Capture the cell that displays the provided text and extract its (X, Y) central coordinate. 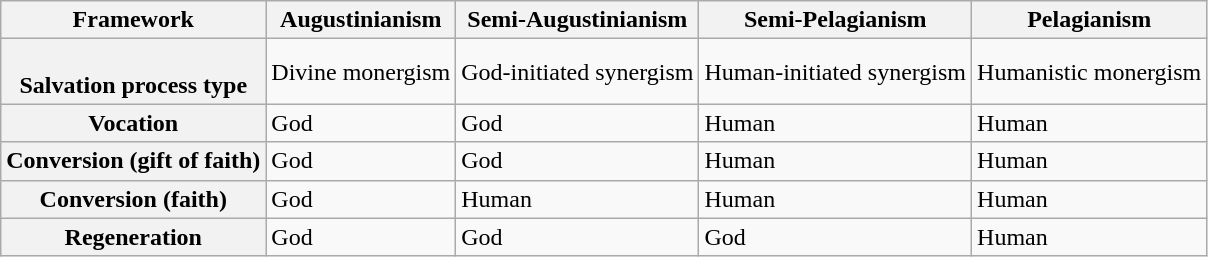
Conversion (gift of faith) (134, 161)
Vocation (134, 123)
Pelagianism (1090, 20)
Augustinianism (361, 20)
Human-initiated synergism (836, 72)
Salvation process type (134, 72)
Semi-Pelagianism (836, 20)
God-initiated synergism (578, 72)
Semi-Augustinianism (578, 20)
Divine monergism (361, 72)
Conversion (faith) (134, 199)
Framework (134, 20)
Humanistic monergism (1090, 72)
Regeneration (134, 237)
